Extract the [x, y] coordinate from the center of the cell holding the provided text.  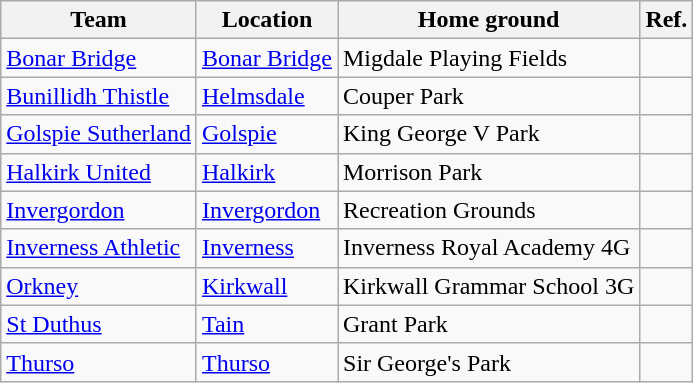
Inverness Royal Academy 4G [489, 248]
Halkirk United [99, 172]
Helmsdale [266, 96]
Migdale Playing Fields [489, 58]
Couper Park [489, 96]
Inverness Athletic [99, 248]
Kirkwall Grammar School 3G [489, 286]
Inverness [266, 248]
Grant Park [489, 324]
Golspie Sutherland [99, 134]
Location [266, 20]
Bunillidh Thistle [99, 96]
Morrison Park [489, 172]
Golspie [266, 134]
St Duthus [99, 324]
Orkney [99, 286]
Home ground [489, 20]
Kirkwall [266, 286]
Halkirk [266, 172]
Tain [266, 324]
King George V Park [489, 134]
Recreation Grounds [489, 210]
Team [99, 20]
Sir George's Park [489, 362]
Ref. [666, 20]
